For the text-containing cell, return its midpoint in (x, y) coordinate format. 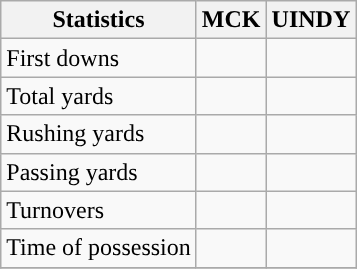
First downs (99, 58)
Passing yards (99, 172)
Total yards (99, 96)
UINDY (311, 20)
Rushing yards (99, 134)
Statistics (99, 20)
Turnovers (99, 210)
MCK (231, 20)
Time of possession (99, 248)
